Determine the [x, y] coordinate at the center of the cell enclosing the given text.  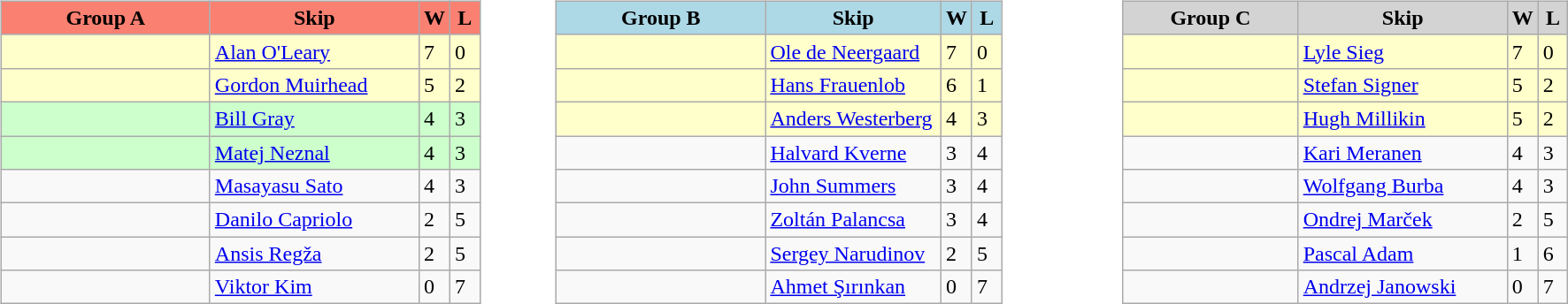
Alan O'Leary [314, 51]
Wolfgang Burba [1403, 186]
Group C [1211, 18]
Hugh Millikin [1403, 118]
Anders Westerberg [853, 118]
Ondrej Marček [1403, 220]
Matej Neznal [314, 153]
Sergey Narudinov [853, 254]
Hans Frauenlob [853, 85]
John Summers [853, 186]
Group B [661, 18]
Ansis Regža [314, 254]
Masayasu Sato [314, 186]
Group A [105, 18]
Bill Gray [314, 118]
Gordon Muirhead [314, 85]
Pascal Adam [1403, 254]
Andrzej Janowski [1403, 287]
Halvard Kverne [853, 153]
Viktor Kim [314, 287]
Zoltán Palancsa [853, 220]
Kari Meranen [1403, 153]
Ole de Neergaard [853, 51]
Stefan Signer [1403, 85]
Danilo Capriolo [314, 220]
Lyle Sieg [1403, 51]
Ahmet Şırınkan [853, 287]
